Pinpoint the cell where the given text exists, returning its (x, y) midpoint coordinate. 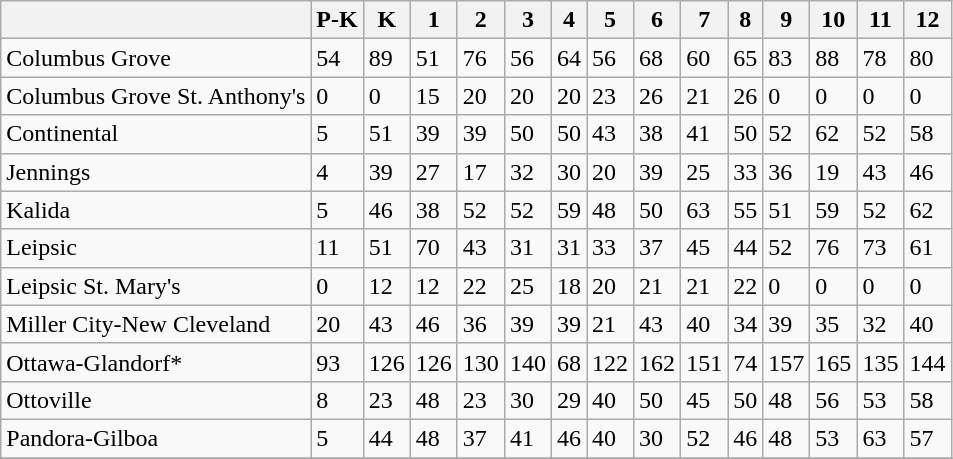
122 (610, 362)
19 (834, 172)
1 (434, 20)
Leipsic (156, 248)
9 (786, 20)
60 (704, 58)
P-K (337, 20)
35 (834, 324)
Jennings (156, 172)
Miller City-New Cleveland (156, 324)
6 (658, 20)
Ottoville (156, 400)
7 (704, 20)
93 (337, 362)
162 (658, 362)
3 (528, 20)
73 (880, 248)
Pandora-Gilboa (156, 438)
2 (480, 20)
140 (528, 362)
K (386, 20)
Kalida (156, 210)
65 (746, 58)
78 (880, 58)
34 (746, 324)
54 (337, 58)
64 (568, 58)
70 (434, 248)
15 (434, 96)
57 (928, 438)
74 (746, 362)
88 (834, 58)
Columbus Grove (156, 58)
83 (786, 58)
18 (568, 286)
Continental (156, 134)
29 (568, 400)
17 (480, 172)
Columbus Grove St. Anthony's (156, 96)
130 (480, 362)
80 (928, 58)
165 (834, 362)
144 (928, 362)
61 (928, 248)
Leipsic St. Mary's (156, 286)
89 (386, 58)
Ottawa-Glandorf* (156, 362)
151 (704, 362)
27 (434, 172)
157 (786, 362)
55 (746, 210)
135 (880, 362)
10 (834, 20)
